Pinpoint the cell where the given text exists, returning its [x, y] midpoint coordinate. 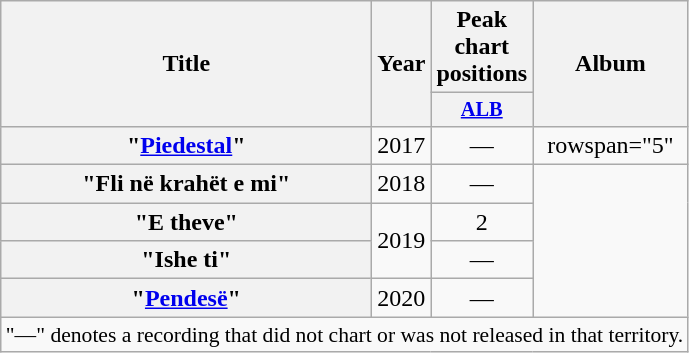
"Ishe ti" [186, 260]
"Pendesë" [186, 298]
Album [611, 64]
Year [402, 64]
2017 [402, 145]
Title [186, 64]
2 [482, 222]
"Fli në krahët e mi" [186, 184]
Peakchartpositions [482, 47]
2019 [402, 241]
2018 [402, 184]
"—" denotes a recording that did not chart or was not released in that territory. [345, 335]
"E theve" [186, 222]
"Piedestal" [186, 145]
rowspan="5" [611, 145]
2020 [402, 298]
ALB [482, 110]
